Find where the given text appears and provide that cell's center as [x, y] coordinate. 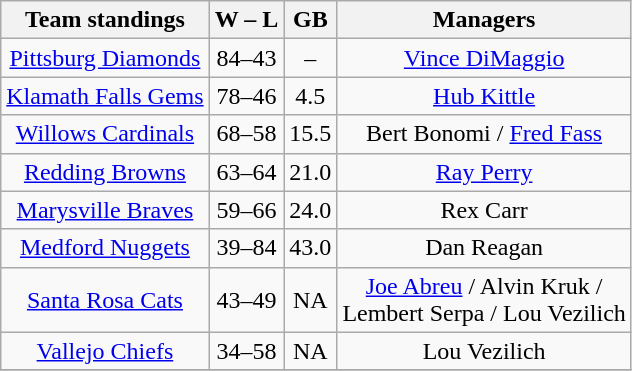
Managers [484, 20]
Medford Nuggets [105, 248]
Ray Perry [484, 172]
W – L [246, 20]
Pittsburg Diamonds [105, 58]
24.0 [310, 210]
15.5 [310, 134]
4.5 [310, 96]
43–49 [246, 300]
Vallejo Chiefs [105, 351]
Rex Carr [484, 210]
Santa Rosa Cats [105, 300]
Lou Vezilich [484, 351]
63–64 [246, 172]
59–66 [246, 210]
84–43 [246, 58]
Team standings [105, 20]
Marysville Braves [105, 210]
78–46 [246, 96]
Vince DiMaggio [484, 58]
Bert Bonomi / Fred Fass [484, 134]
39–84 [246, 248]
43.0 [310, 248]
Dan Reagan [484, 248]
GB [310, 20]
Klamath Falls Gems [105, 96]
Joe Abreu / Alvin Kruk / Lembert Serpa / Lou Vezilich [484, 300]
Redding Browns [105, 172]
21.0 [310, 172]
68–58 [246, 134]
34–58 [246, 351]
Hub Kittle [484, 96]
– [310, 58]
Willows Cardinals [105, 134]
